From the cell containing the given text, extract its center point as (X, Y) coordinate. 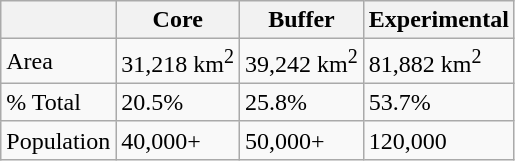
53.7% (438, 102)
40,000+ (178, 140)
Core (178, 20)
81,882 km2 (438, 62)
120,000 (438, 140)
Area (58, 62)
% Total (58, 102)
20.5% (178, 102)
25.8% (302, 102)
31,218 km2 (178, 62)
Experimental (438, 20)
50,000+ (302, 140)
39,242 km2 (302, 62)
Buffer (302, 20)
Population (58, 140)
